Detect which cell encompasses the target text, then output its (x, y) center coordinate. 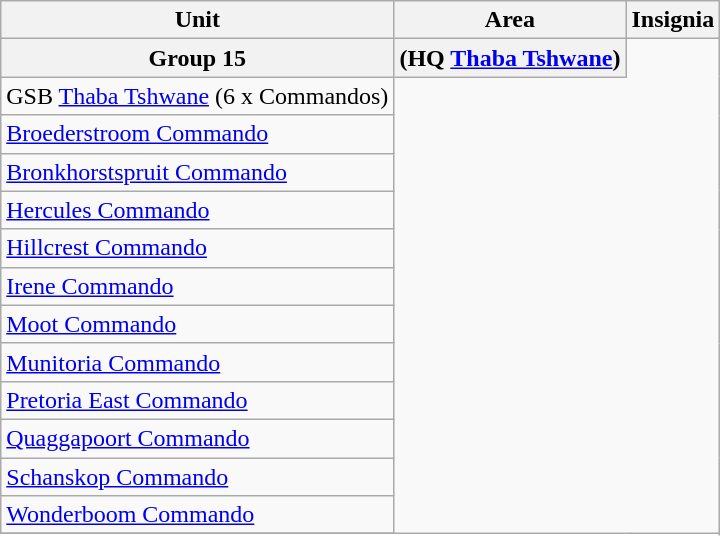
Insignia (673, 20)
Hercules Commando (198, 210)
Wonderboom Commando (198, 515)
Group 15 (198, 58)
Pretoria East Commando (198, 400)
Broederstroom Commando (198, 134)
Quaggapoort Commando (198, 438)
Unit (198, 20)
Hillcrest Commando (198, 248)
(HQ Thaba Tshwane) (510, 58)
Bronkhorstspruit Commando (198, 172)
Area (510, 20)
Munitoria Commando (198, 362)
Irene Commando (198, 286)
Moot Commando (198, 324)
GSB Thaba Tshwane (6 x Commandos) (198, 96)
Schanskop Commando (198, 477)
